Capture the cell that displays the provided text and extract its [x, y] central coordinate. 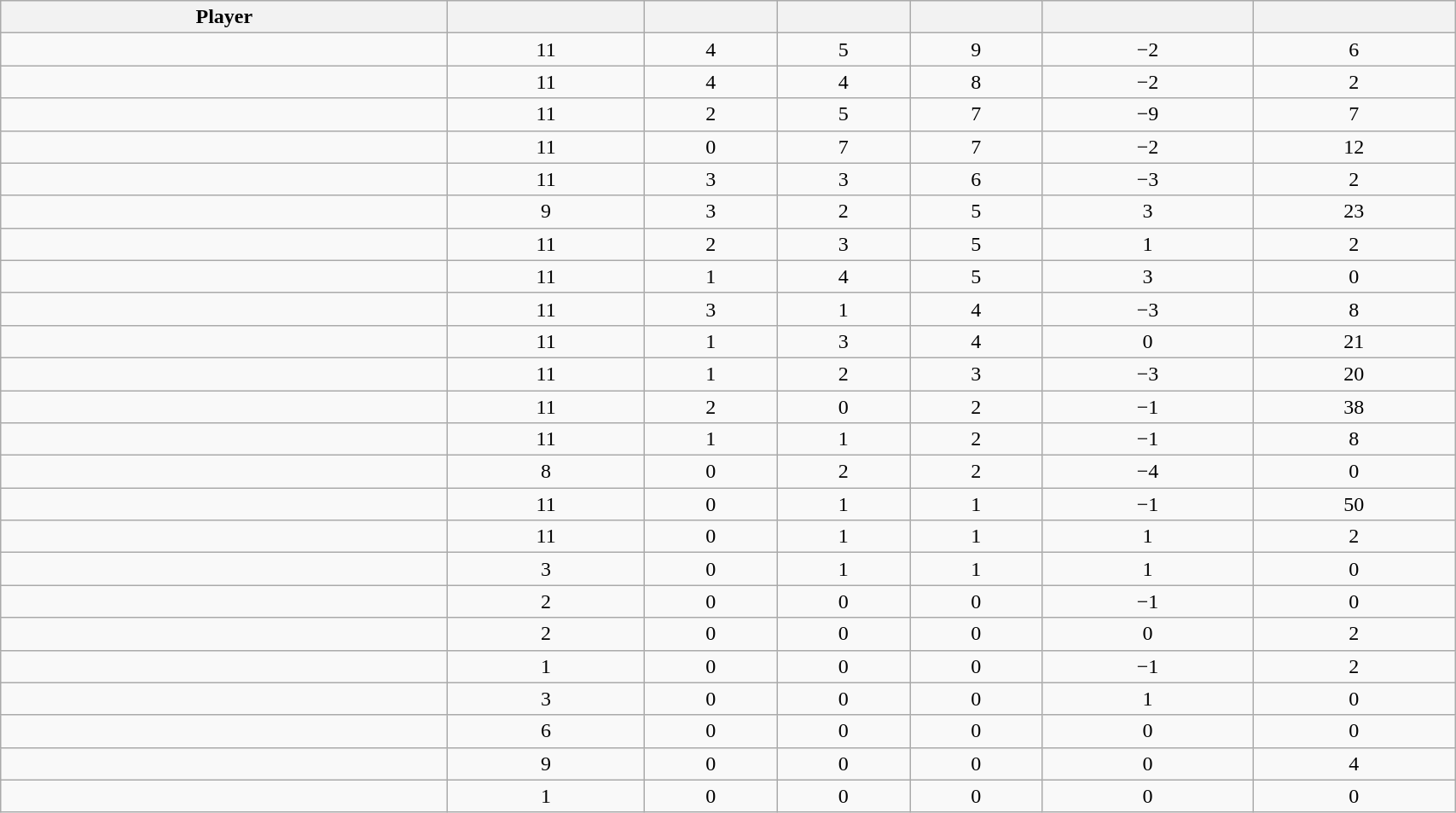
−9 [1148, 114]
20 [1354, 374]
Player [224, 17]
12 [1354, 147]
−4 [1148, 472]
21 [1354, 341]
23 [1354, 212]
50 [1354, 504]
38 [1354, 407]
